Determine the (X, Y) coordinate at the center of the cell enclosing the given text.  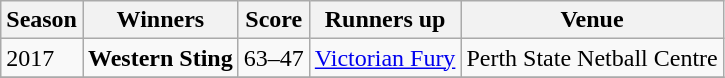
Perth State Netball Centre (592, 58)
Venue (592, 20)
Season (42, 20)
Runners up (385, 20)
Western Sting (160, 58)
63–47 (274, 58)
Winners (160, 20)
2017 (42, 58)
Score (274, 20)
Victorian Fury (385, 58)
